Extract the [x, y] coordinate from the center of the cell holding the provided text.  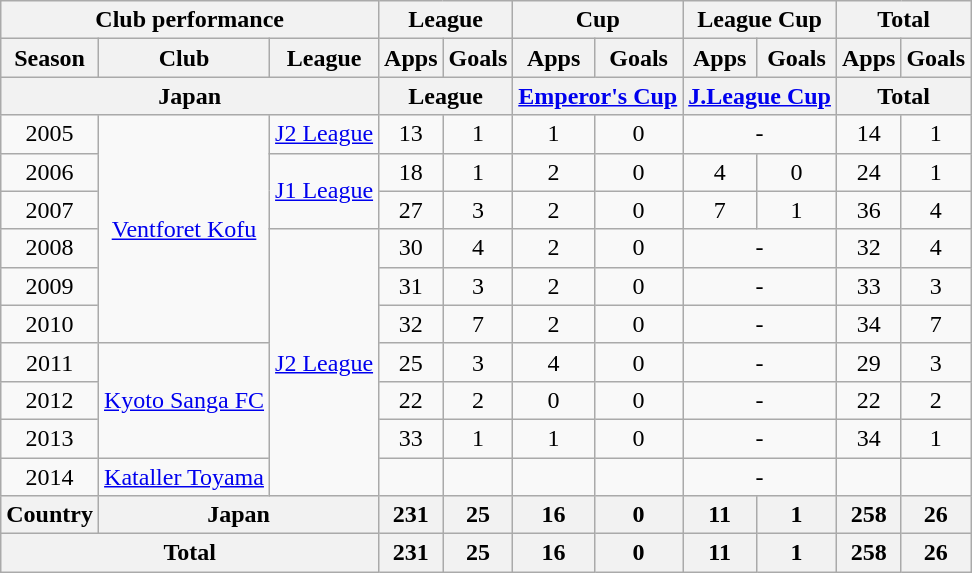
J.League Cup [760, 96]
2008 [50, 248]
36 [868, 210]
Kyoto Sanga FC [184, 400]
2006 [50, 172]
2011 [50, 362]
Ventforet Kofu [184, 229]
League Cup [760, 20]
Kataller Toyama [184, 477]
29 [868, 362]
24 [868, 172]
J1 League [324, 191]
Cup [598, 20]
31 [411, 286]
18 [411, 172]
2012 [50, 400]
30 [411, 248]
Emperor's Cup [598, 96]
13 [411, 134]
2013 [50, 438]
14 [868, 134]
27 [411, 210]
2010 [50, 324]
2007 [50, 210]
2014 [50, 477]
Club [184, 58]
2005 [50, 134]
Club performance [190, 20]
Country [50, 515]
Season [50, 58]
2009 [50, 286]
